Return the (X, Y) coordinate for the center point of the cell that contains the specified text.  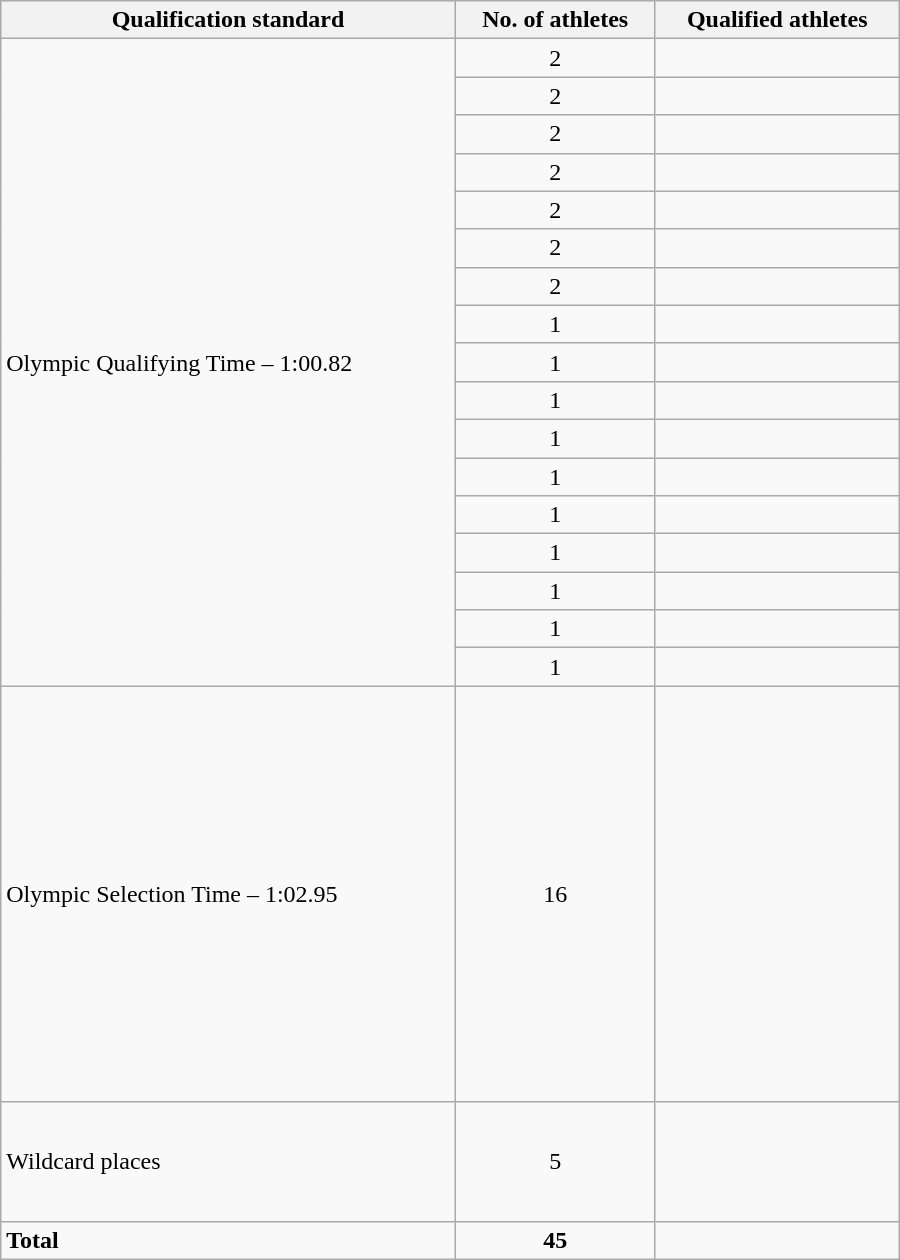
Qualification standard (228, 20)
Wildcard places (228, 1162)
16 (555, 894)
Total (228, 1240)
No. of athletes (555, 20)
Qualified athletes (777, 20)
45 (555, 1240)
Olympic Selection Time – 1:02.95 (228, 894)
Olympic Qualifying Time – 1:00.82 (228, 362)
5 (555, 1162)
